Detect which cell encompasses the target text, then output its (X, Y) center coordinate. 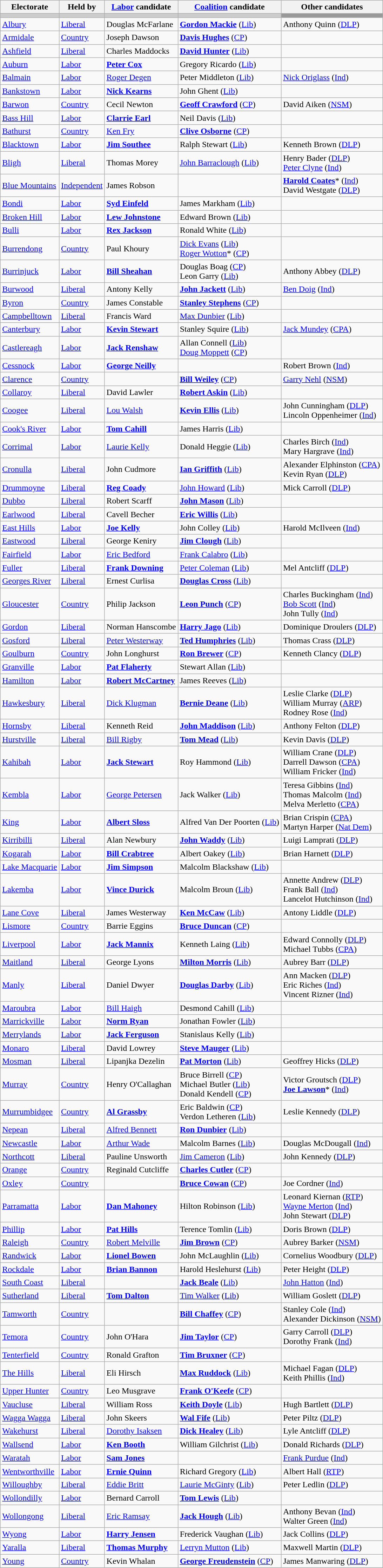
Alexander Elphinston (CPA)Kevin Ryan (DLP) (332, 470)
George Lyons (141, 962)
James Manwaring (DLP) (332, 1561)
John McLaughlin (Lib) (229, 1256)
The Hills (30, 1373)
Stanislaus Kelly (Lib) (229, 1035)
Granville (30, 667)
Gordon Mackie (Lib) (229, 24)
Roger Degen (141, 78)
Kembla (30, 795)
Newcastle (30, 1143)
Mosman (30, 1061)
Ben Doig (Ind) (332, 289)
Vaucluse (30, 1404)
Garry Carroll (DLP)Dorothy Frank (Ind) (332, 1337)
Stewart Allan (Lib) (229, 667)
Max Ruddock (Lib) (229, 1373)
Kenneth Brown (DLP) (332, 144)
Malcolm Blackshaw (Lib) (229, 867)
Doris Brown (DLP) (332, 1229)
Norman Hanscombe (141, 627)
Charles Birch (Ind)Mary Hargrave (Ind) (332, 447)
Malcolm Barnes (Lib) (229, 1143)
Jim Simpson (141, 867)
John Howard (Lib) (229, 488)
Jack Beale (Lib) (229, 1283)
Jim Taylor (CP) (229, 1337)
John Kennedy (DLP) (332, 1157)
George Freudenstein (CP) (229, 1561)
Bill Rigby (141, 739)
Anthony Bevan (Ind)Walter Green (Ind) (332, 1516)
Nick Origlass (Ind) (332, 78)
Jack Renshaw (141, 348)
Jim Clough (Lib) (229, 541)
Alfred Bennett (141, 1130)
Gosford (30, 640)
Harold McIlveen (Ind) (332, 528)
Upper Hunter (30, 1391)
Leon Punch (CP) (229, 604)
East Hills (30, 528)
Max Dunbier (Lib) (229, 316)
Fuller (30, 568)
Lew Johnstone (141, 217)
Barrie Eggins (141, 926)
Kevin Ellis (Lib) (229, 410)
Jack Mundey (CPA) (332, 329)
Allan Connell (Lib)Doug Moppett (CP) (229, 348)
Bruce Cowan (CP) (229, 1183)
James Westerway (141, 913)
Orange (30, 1170)
Vince Durick (141, 890)
Byron (30, 303)
Dick Klugman (141, 703)
Jack Collins (DLP) (332, 1534)
Donald Richards (DLP) (332, 1444)
Jack Ferguson (141, 1035)
Victor Groutsch (DLP)Joe Lawson* (Ind) (332, 1084)
Terence Tomlin (Lib) (229, 1229)
Laurie McGinty (Lib) (229, 1484)
Clive Osborne (CP) (229, 131)
Jack Mannix (141, 944)
Milton Morris (Lib) (229, 962)
Rex Jackson (141, 230)
Douglas Boag (CP)Leon Garry (Lib) (229, 271)
Edward Brown (Lib) (229, 217)
William Gilchrist (Lib) (229, 1444)
Waratah (30, 1458)
Maitland (30, 962)
Thomas Crass (DLP) (332, 640)
Clarence (30, 379)
Bligh (30, 162)
Kenneth Laing (Lib) (229, 944)
George Keniry (141, 541)
Brian Crispin (CPA)Martyn Harper (Nat Dem) (332, 822)
Joseph Dawson (141, 38)
Aubrey Barker (NSM) (332, 1242)
Lerryn Mutton (Lib) (229, 1548)
Donald Heggie (Lib) (229, 447)
Earlwood (30, 514)
Tamworth (30, 1314)
Cronulla (30, 470)
James Robson (141, 185)
Cessnock (30, 365)
Bill Chaffey (CP) (229, 1314)
John Cudmore (141, 470)
Jim Southee (141, 144)
Harold Heslehurst (Lib) (229, 1269)
Peter Height (DLP) (332, 1269)
Rockdale (30, 1269)
David Hunter (Lib) (229, 51)
Wollondilly (30, 1498)
South Coast (30, 1283)
Dorothy Isaksen (141, 1431)
Peter Ledlin (DLP) (332, 1484)
Monaro (30, 1048)
Parramatta (30, 1206)
Burwood (30, 289)
Bondi (30, 204)
Reginald Cutcliffe (141, 1170)
Other candidates (332, 7)
John Barraclough (Lib) (229, 162)
Peter Piltz (DLP) (332, 1418)
Pat Hills (141, 1229)
Arthur Wade (141, 1143)
Mel Antcliff (DLP) (332, 568)
Albury (30, 24)
Hornsby (30, 726)
Blacktown (30, 144)
Maroubra (30, 1008)
Lakemba (30, 890)
Balmain (30, 78)
David Lowrey (141, 1048)
Collaroy (30, 392)
Randwick (30, 1256)
Desmond Cahill (Lib) (229, 1008)
Labor candidate (141, 7)
Sam Jones (141, 1458)
Albert Sloss (141, 822)
Dick Healey (Lib) (229, 1431)
Barwon (30, 104)
James Markham (Lib) (229, 204)
Burrinjuck (30, 271)
Bill Crabtree (141, 854)
Frank O'Keefe (CP) (229, 1391)
Laurie Kelly (141, 447)
Tim Walker (Lib) (229, 1296)
Garry Nehl (NSM) (332, 379)
Drummoyne (30, 488)
Sutherland (30, 1296)
Yaralla (30, 1548)
Held by (82, 7)
Ted Humphries (Lib) (229, 640)
Tom Cahill (141, 429)
Harry Jago (Lib) (229, 627)
Bathurst (30, 131)
Broken Hill (30, 217)
Antony Liddle (DLP) (332, 913)
John Mason (Lib) (229, 501)
Jonathan Fowler (Lib) (229, 1021)
Edward Connolly (DLP)Michael Tubbs (CPA) (332, 944)
Robert McCartney (141, 680)
Peter Cox (141, 64)
Charles Buckingham (Ind)Bob Scott (Ind)John Tully (Ind) (332, 604)
Ian Griffith (Lib) (229, 470)
Cornelius Woodbury (DLP) (332, 1256)
Campbelltown (30, 316)
Wallsend (30, 1444)
Davis Hughes (CP) (229, 38)
Leonard Kiernan (RTP)Wayne Merton (Ind)John Stewart (DLP) (332, 1206)
Georges River (30, 581)
Liverpool (30, 944)
Daniel Dwyer (141, 985)
Robert Melville (141, 1242)
Fairfield (30, 554)
George Petersen (141, 795)
Eddie Britt (141, 1484)
Castlereagh (30, 348)
Stanley Stephens (CP) (229, 303)
Bass Hill (30, 118)
Pauline Unsworth (141, 1157)
Tim Bruxner (CP) (229, 1355)
Roy Hammond (Lib) (229, 762)
Wagga Wagga (30, 1418)
Ernie Quinn (141, 1471)
Independent (82, 185)
Norm Ryan (141, 1021)
Bill Weiley (CP) (229, 379)
Francis Ward (141, 316)
Charles Cutler (CP) (229, 1170)
Kahibah (30, 762)
Gloucester (30, 604)
Ernest Curlisa (141, 581)
James Constable (141, 303)
Henry O'Callaghan (141, 1084)
Anthony Felton (DLP) (332, 726)
Douglas McDougall (Ind) (332, 1143)
Wyong (30, 1534)
Merrylands (30, 1035)
Coogee (30, 410)
John Ghent (Lib) (229, 91)
Wakehurst (30, 1431)
Peter Coleman (Lib) (229, 568)
Jack Walker (Lib) (229, 795)
Eastwood (30, 541)
Gordon (30, 627)
Frank Calabro (Lib) (229, 554)
Lake Macquarie (30, 867)
David Aiken (NSM) (332, 104)
Mick Carroll (DLP) (332, 488)
Frederick Vaughan (Lib) (229, 1534)
Kevin Whalan (141, 1561)
Manly (30, 985)
Dick Evans (Lib)Roger Wotton* (CP) (229, 249)
Ken Fry (141, 131)
Hugh Bartlett (DLP) (332, 1404)
Ken McCaw (Lib) (229, 913)
Bernie Deane (Lib) (229, 703)
George Neilly (141, 365)
Reg Coady (141, 488)
John Skeers (141, 1418)
Thomas Morey (141, 162)
Ralph Stewart (Lib) (229, 144)
Annette Andrew (DLP)Frank Ball (Ind)Lancelot Hutchinson (Ind) (332, 890)
Cavell Becher (141, 514)
Bill Sheahan (141, 271)
Alan Newbury (141, 840)
William Ross (141, 1404)
John Colley (Lib) (229, 528)
Lane Cove (30, 913)
Blue Mountains (30, 185)
Hamilton (30, 680)
Aubrey Barr (DLP) (332, 962)
Thomas Murphy (141, 1548)
Bruce Birrell (CP)Michael Butler (Lib)Donald Kendell (CP) (229, 1084)
Bruce Duncan (CP) (229, 926)
Eric Ramsay (141, 1516)
John Hatton (Ind) (332, 1283)
Ashfield (30, 51)
Ronald Grafton (141, 1355)
Murrumbidgee (30, 1112)
Al Grassby (141, 1112)
Michael Fagan (DLP)Keith Phillis (Ind) (332, 1373)
William Goslett (DLP) (332, 1296)
Kirribilli (30, 840)
Maxwell Martin (DLP) (332, 1548)
Bulli (30, 230)
Cook's River (30, 429)
Stanley Squire (Lib) (229, 329)
John Cunningham (DLP)Lincoln Oppenheimer (Ind) (332, 410)
Luigi Lamprati (DLP) (332, 840)
Neil Davis (Lib) (229, 118)
Kogarah (30, 854)
Lou Walsh (141, 410)
James Harris (Lib) (229, 429)
Wentworthville (30, 1471)
Electorate (30, 7)
Young (30, 1561)
Albert Oakey (Lib) (229, 854)
Lipanjka Dezelin (141, 1061)
Goulburn (30, 653)
Tom Lewis (Lib) (229, 1498)
Frank Purdue (Ind) (332, 1458)
Hilton Robinson (Lib) (229, 1206)
James Reeves (Lib) (229, 680)
Wal Fife (Lib) (229, 1418)
Richard Gregory (Lib) (229, 1471)
Tenterfield (30, 1355)
Temora (30, 1337)
Leslie Clarke (DLP)William Murray (ARP)Rodney Rose (Ind) (332, 703)
Robert Scarff (141, 501)
Dan Mahoney (141, 1206)
Teresa Gibbins (Ind)Thomas Malcolm (Ind)Melva Merletto (CPA) (332, 795)
Kevin Stewart (141, 329)
Douglas Cross (Lib) (229, 581)
Armidale (30, 38)
Tom Dalton (141, 1296)
Eric Willis (Lib) (229, 514)
William Crane (DLP)Darrell Dawson (CPA)William Fricker (Ind) (332, 762)
Raleigh (30, 1242)
Malcolm Broun (Lib) (229, 890)
Albert Hall (RTP) (332, 1471)
Willoughby (30, 1484)
Bill Haigh (141, 1008)
Syd Einfeld (141, 204)
Clarrie Earl (141, 118)
David Lawler (141, 392)
Tom Mead (Lib) (229, 739)
Leslie Kennedy (DLP) (332, 1112)
Kenneth Clancy (DLP) (332, 653)
Brian Bannon (141, 1269)
Steve Mauger (Lib) (229, 1048)
Bernard Carroll (141, 1498)
Bankstown (30, 91)
Canterbury (30, 329)
Eric Baldwin (CP)Verdon Letheren (Lib) (229, 1112)
Dubbo (30, 501)
Corrimal (30, 447)
Northcott (30, 1157)
Jim Cameron (Lib) (229, 1157)
Lyle Antcliff (DLP) (332, 1431)
Gregory Ricardo (Lib) (229, 64)
John O'Hara (141, 1337)
Anthony Quinn (DLP) (332, 24)
Douglas McFarlane (141, 24)
Lionel Bowen (141, 1256)
Pat Flaherty (141, 667)
Kenneth Reid (141, 726)
Jack Stewart (141, 762)
Nick Kearns (141, 91)
Keith Doyle (Lib) (229, 1404)
Cecil Newton (141, 104)
Wollongong (30, 1516)
Hurstville (30, 739)
Jack Hough (Lib) (229, 1516)
John Longhurst (141, 653)
Alfred Van Der Poorten (Lib) (229, 822)
Auburn (30, 64)
Paul Khoury (141, 249)
Lismore (30, 926)
Joe Kelly (141, 528)
Marrickville (30, 1021)
John Maddison (Lib) (229, 726)
Douglas Darby (Lib) (229, 985)
Hawkesbury (30, 703)
Joe Cordner (Ind) (332, 1183)
Brian Harnett (DLP) (332, 854)
Peter Westerway (141, 640)
Eric Bedford (141, 554)
Ron Brewer (CP) (229, 653)
Coalition candidate (229, 7)
Robert Brown (Ind) (332, 365)
Nepean (30, 1130)
Pat Morton (Lib) (229, 1061)
Murray (30, 1084)
Henry Bader (DLP)Peter Clyne (Ind) (332, 162)
Burrendong (30, 249)
Eli Hirsch (141, 1373)
Robert Askin (Lib) (229, 392)
Phillip (30, 1229)
King (30, 822)
Geoffrey Hicks (DLP) (332, 1061)
Antony Kelly (141, 289)
Oxley (30, 1183)
Leo Musgrave (141, 1391)
Charles Maddocks (141, 51)
Dominique Droulers (DLP) (332, 627)
Ann Macken (DLP)Eric Riches (Ind)Vincent Rizner (Ind) (332, 985)
Ronald White (Lib) (229, 230)
Frank Downing (141, 568)
Geoff Crawford (CP) (229, 104)
Philip Jackson (141, 604)
Stanley Cole (Ind)Alexander Dickinson (NSM) (332, 1314)
Harry Jensen (141, 1534)
John Waddy (Lib) (229, 840)
Jim Brown (CP) (229, 1242)
Anthony Abbey (DLP) (332, 271)
Peter Middleton (Lib) (229, 78)
Ron Dunbier (Lib) (229, 1130)
Ken Booth (141, 1444)
Harold Coates* (Ind)David Westgate (DLP) (332, 185)
John Jackett (Lib) (229, 289)
Kevin Davis (DLP) (332, 739)
